Provide the [X, Y] coordinate of the cell's center where the given text is located.  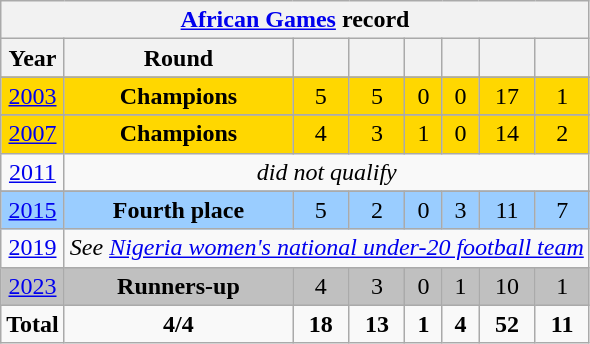
2003 [33, 96]
14 [507, 134]
African Games record [296, 20]
Total [33, 324]
did not qualify [326, 172]
2023 [33, 286]
Fourth place [178, 210]
52 [507, 324]
2011 [33, 172]
18 [321, 324]
2019 [33, 248]
7 [562, 210]
Runners-up [178, 286]
17 [507, 96]
Year [33, 58]
2015 [33, 210]
2007 [33, 134]
Round [178, 58]
See Nigeria women's national under-20 football team [326, 248]
13 [377, 324]
4/4 [178, 324]
10 [507, 286]
